From the cell containing the given text, extract its center point as (X, Y) coordinate. 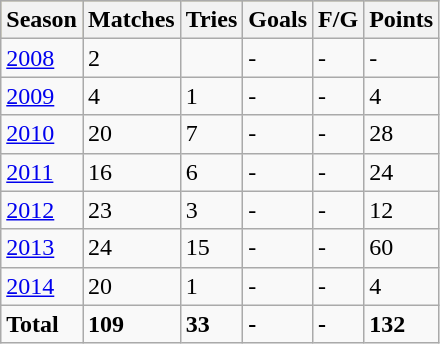
3 (212, 210)
2009 (42, 96)
2014 (42, 286)
33 (212, 324)
132 (402, 324)
F/G (338, 20)
2 (131, 58)
109 (131, 324)
Tries (212, 20)
15 (212, 248)
16 (131, 172)
2011 (42, 172)
Goals (278, 20)
Season (42, 20)
Points (402, 20)
Total (42, 324)
2012 (42, 210)
2008 (42, 58)
28 (402, 134)
60 (402, 248)
Matches (131, 20)
12 (402, 210)
6 (212, 172)
7 (212, 134)
23 (131, 210)
2013 (42, 248)
2010 (42, 134)
